Locate the cell with the specified text and output its [x, y] center coordinate. 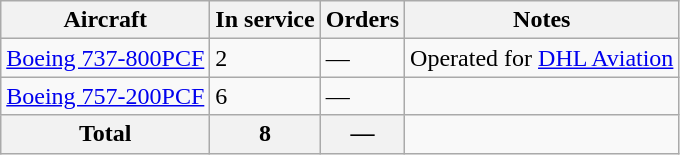
Total [106, 134]
Operated for DHL Aviation [542, 58]
2 [265, 58]
8 [265, 134]
Orders [362, 20]
6 [265, 96]
Boeing 757-200PCF [106, 96]
Boeing 737-800PCF [106, 58]
Notes [542, 20]
Aircraft [106, 20]
In service [265, 20]
